From the cell containing the given text, extract its center point as (x, y) coordinate. 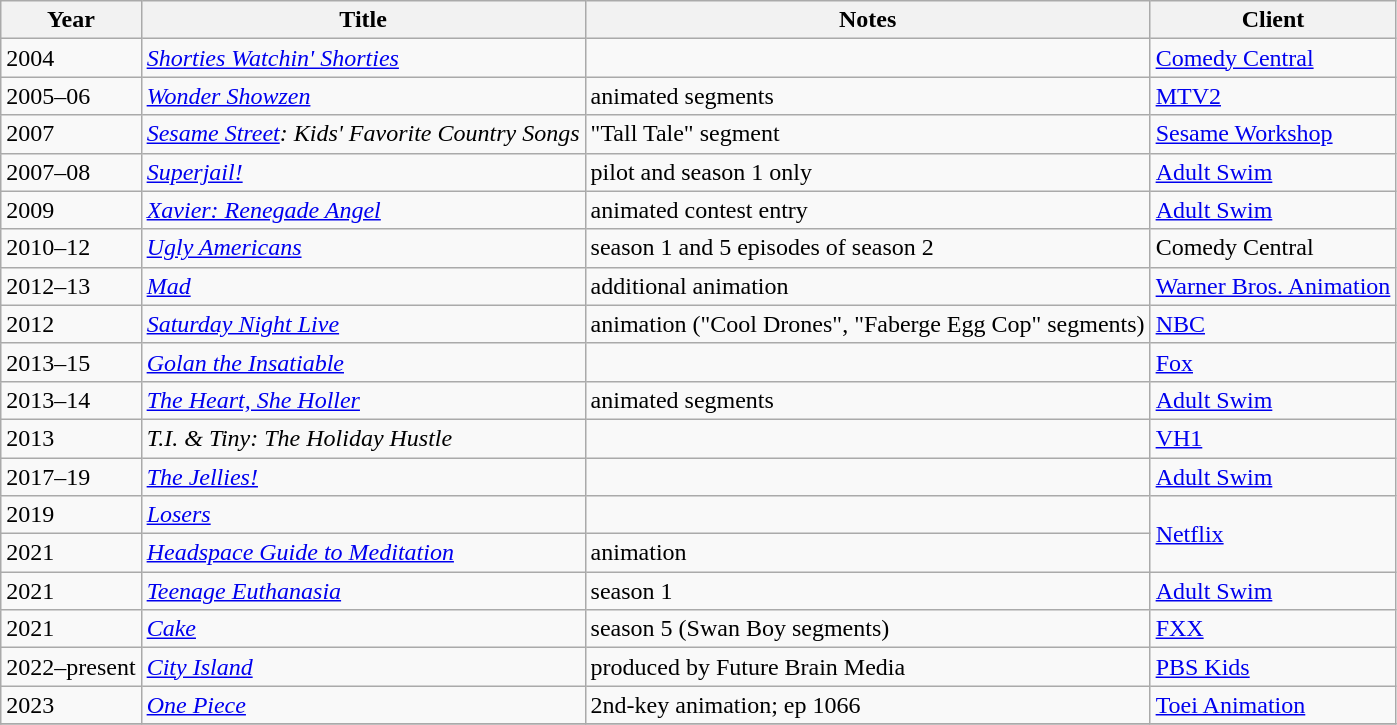
additional animation (868, 286)
The Heart, She Holler (363, 400)
2013–15 (71, 362)
season 1 (868, 591)
Ugly Americans (363, 248)
Toei Animation (1273, 705)
animation (868, 553)
City Island (363, 667)
2007 (71, 134)
2023 (71, 705)
Saturday Night Live (363, 324)
2012 (71, 324)
"Tall Tale" segment (868, 134)
produced by Future Brain Media (868, 667)
Cake (363, 629)
NBC (1273, 324)
2019 (71, 515)
animated contest entry (868, 210)
T.I. & Tiny: The Holiday Hustle (363, 438)
Title (363, 20)
2010–12 (71, 248)
PBS Kids (1273, 667)
Mad (363, 286)
2004 (71, 58)
Shorties Watchin' Shorties (363, 58)
Superjail! (363, 172)
Xavier: Renegade Angel (363, 210)
Fox (1273, 362)
Golan the Insatiable (363, 362)
2012–13 (71, 286)
Warner Bros. Animation (1273, 286)
Netflix (1273, 534)
Sesame Street: Kids' Favorite Country Songs (363, 134)
Teenage Euthanasia (363, 591)
Wonder Showzen (363, 96)
season 1 and 5 episodes of season 2 (868, 248)
Losers (363, 515)
VH1 (1273, 438)
season 5 (Swan Boy segments) (868, 629)
Sesame Workshop (1273, 134)
One Piece (363, 705)
2022–present (71, 667)
2005–06 (71, 96)
The Jellies! (363, 477)
animation ("Cool Drones", "Faberge Egg Cop" segments) (868, 324)
pilot and season 1 only (868, 172)
2013 (71, 438)
2007–08 (71, 172)
Client (1273, 20)
2017–19 (71, 477)
2nd-key animation; ep 1066 (868, 705)
Notes (868, 20)
2009 (71, 210)
FXX (1273, 629)
Headspace Guide to Meditation (363, 553)
2013–14 (71, 400)
Year (71, 20)
MTV2 (1273, 96)
